From the cell containing the given text, extract its center point as (X, Y) coordinate. 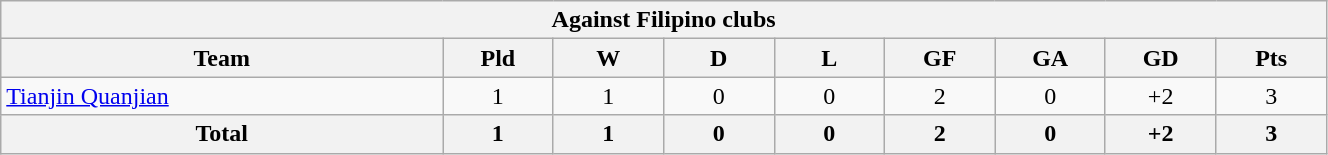
GA (1050, 58)
D (719, 58)
Pts (1272, 58)
Total (222, 134)
GD (1160, 58)
Against Filipino clubs (664, 20)
Pld (498, 58)
GF (939, 58)
W (608, 58)
Tianjin Quanjian (222, 96)
Team (222, 58)
L (829, 58)
